Scan for the cell matching the given text and deliver its (x, y) coordinate at center. 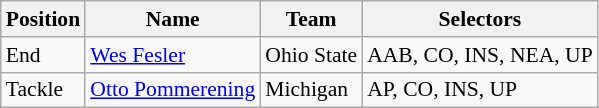
Selectors (480, 19)
Team (311, 19)
Otto Pommerening (172, 90)
AP, CO, INS, UP (480, 90)
Wes Fesler (172, 55)
AAB, CO, INS, NEA, UP (480, 55)
Tackle (43, 90)
Position (43, 19)
Ohio State (311, 55)
End (43, 55)
Michigan (311, 90)
Name (172, 19)
